Return [x, y] of the center of cell containing provided text 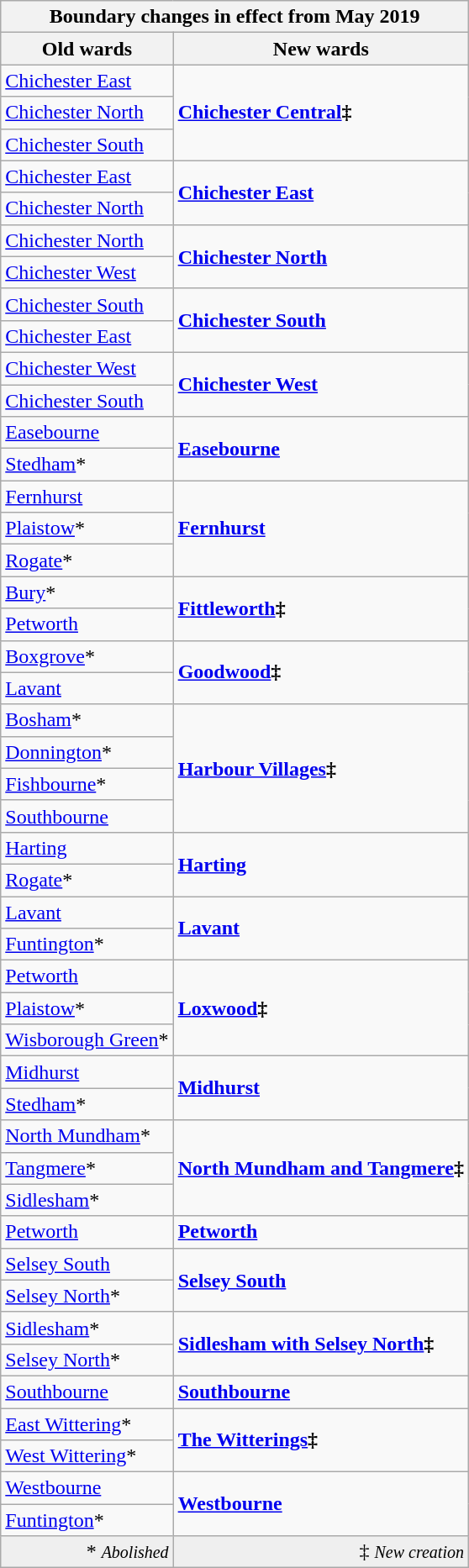
Boundary changes in effect from May 2019 [235, 17]
North Mundham* [87, 1136]
Fittleworth‡ [321, 608]
Loxwood‡ [321, 1008]
New wards [321, 49]
West Wittering* [87, 1456]
East Wittering* [87, 1424]
Goodwood‡ [321, 672]
Donnington* [87, 752]
Boxgrove* [87, 656]
‡ New creation [321, 1552]
* Abolished [87, 1552]
North Mundham and Tangmere‡ [321, 1168]
Chichester Central‡ [321, 113]
Bosham* [87, 720]
Sidlesham with Selsey North‡ [321, 1344]
The Witterings‡ [321, 1440]
Fishbourne* [87, 784]
Old wards [87, 49]
Wisborough Green* [87, 1040]
Bury* [87, 592]
Tangmere* [87, 1168]
Harbour Villages‡ [321, 768]
